Capture the cell that displays the provided text and extract its [X, Y] central coordinate. 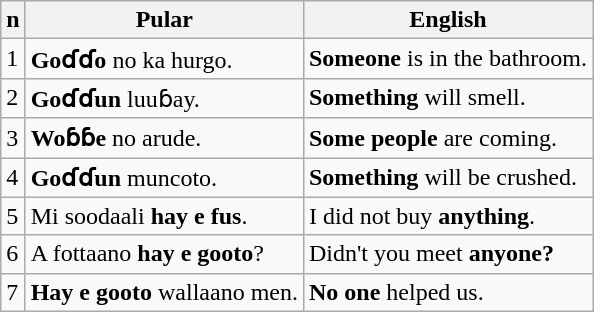
Hay e gooto wallaano men. [164, 292]
Pular [164, 20]
2 [13, 98]
4 [13, 178]
3 [13, 138]
Goɗɗo no ka hurgo. [164, 59]
A fottaano hay e gooto? [164, 254]
n [13, 20]
7 [13, 292]
Some people are coming. [448, 138]
6 [13, 254]
Goɗɗun luuɓay. [164, 98]
1 [13, 59]
Something will smell. [448, 98]
I did not buy anything. [448, 216]
No one helped us. [448, 292]
Something will be crushed. [448, 178]
Someone is in the bathroom. [448, 59]
Woɓɓe no arude. [164, 138]
Didn't you meet anyone? [448, 254]
English [448, 20]
Goɗɗun muncoto. [164, 178]
5 [13, 216]
Mi soodaali hay e fus. [164, 216]
